From the cell containing the given text, extract its center point as (X, Y) coordinate. 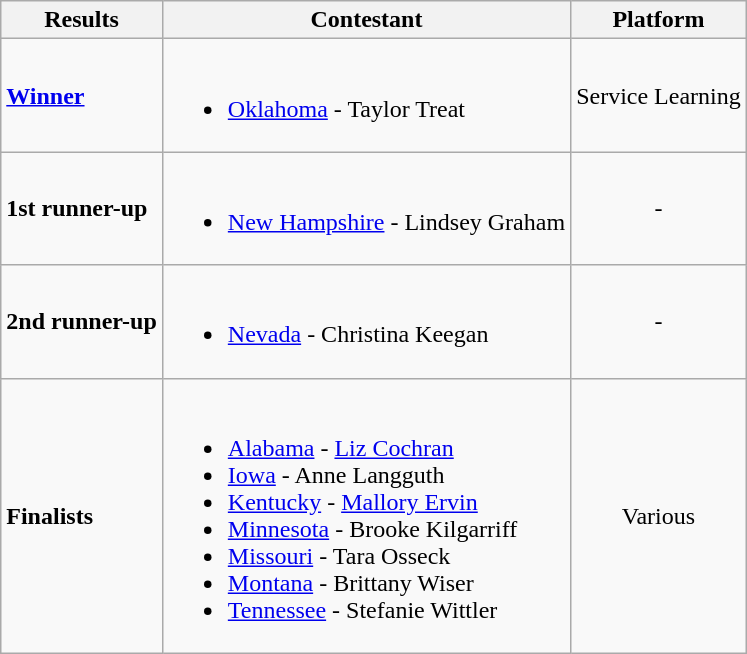
Finalists (82, 516)
Contestant (366, 20)
Oklahoma - Taylor Treat (366, 96)
1st runner-up (82, 208)
Various (659, 516)
Winner (82, 96)
Results (82, 20)
Platform (659, 20)
New Hampshire - Lindsey Graham (366, 208)
Service Learning (659, 96)
2nd runner-up (82, 322)
Nevada - Christina Keegan (366, 322)
